Scan for the cell matching the given text and deliver its (x, y) coordinate at center. 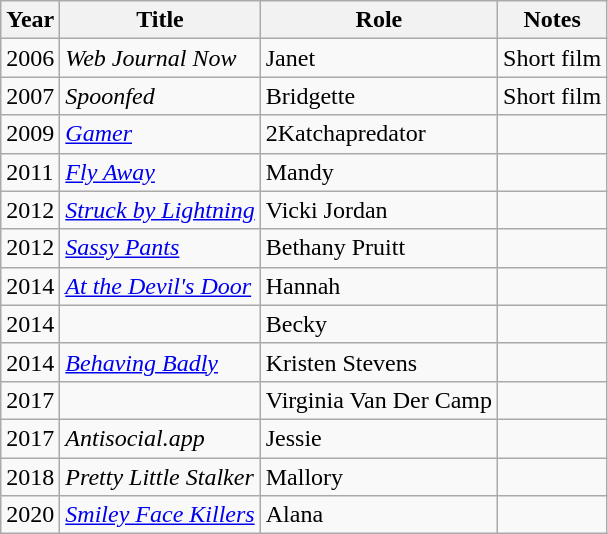
Antisocial.app (160, 438)
2011 (30, 172)
2018 (30, 477)
Bridgette (378, 96)
Spoonfed (160, 96)
Pretty Little Stalker (160, 477)
Vicki Jordan (378, 210)
Janet (378, 58)
2Katchapredator (378, 134)
Jessie (378, 438)
Struck by Lightning (160, 210)
Year (30, 20)
Behaving Badly (160, 362)
Web Journal Now (160, 58)
Smiley Face Killers (160, 515)
Virginia Van Der Camp (378, 400)
2007 (30, 96)
Alana (378, 515)
Mallory (378, 477)
Sassy Pants (160, 248)
Gamer (160, 134)
Notes (552, 20)
Mandy (378, 172)
Kristen Stevens (378, 362)
Becky (378, 324)
2009 (30, 134)
Role (378, 20)
2020 (30, 515)
2006 (30, 58)
At the Devil's Door (160, 286)
Bethany Pruitt (378, 248)
Hannah (378, 286)
Fly Away (160, 172)
Title (160, 20)
